Pinpoint the cell where the given text exists, returning its (x, y) midpoint coordinate. 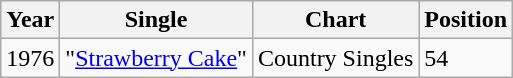
"Strawberry Cake" (156, 58)
Country Singles (335, 58)
Single (156, 20)
1976 (30, 58)
54 (466, 58)
Position (466, 20)
Chart (335, 20)
Year (30, 20)
